Extract the (x, y) coordinate from the center of the cell holding the provided text.  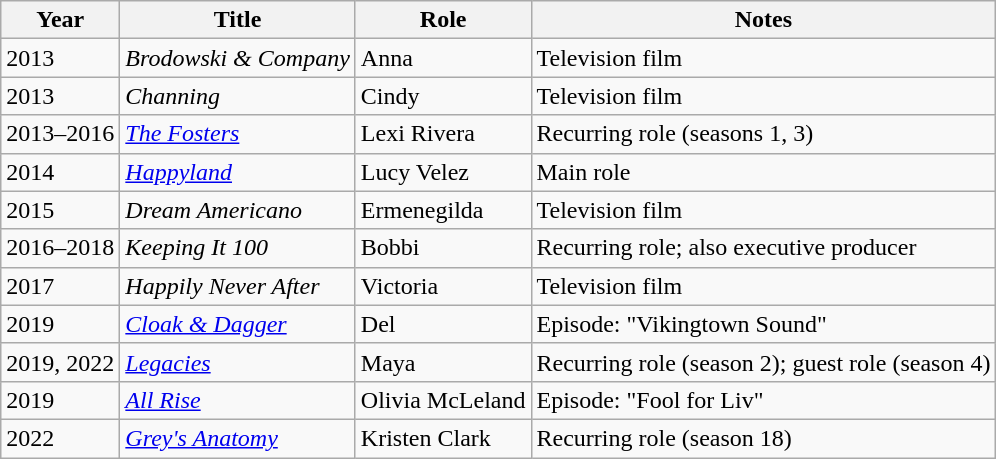
2017 (60, 286)
2014 (60, 172)
The Fosters (238, 134)
Grey's Anatomy (238, 438)
Anna (443, 58)
Bobbi (443, 248)
Ermenegilda (443, 210)
2013–2016 (60, 134)
Victoria (443, 286)
Main role (764, 172)
Title (238, 20)
Channing (238, 96)
Recurring role (seasons 1, 3) (764, 134)
Lucy Velez (443, 172)
Recurring role (season 2); guest role (season 4) (764, 362)
Keeping It 100 (238, 248)
Recurring role (season 18) (764, 438)
Episode: "Vikingtown Sound" (764, 324)
All Rise (238, 400)
Happily Never After (238, 286)
Dream Americano (238, 210)
Cloak & Dagger (238, 324)
Episode: "Fool for Liv" (764, 400)
2015 (60, 210)
2016–2018 (60, 248)
Notes (764, 20)
Maya (443, 362)
Del (443, 324)
2022 (60, 438)
Recurring role; also executive producer (764, 248)
Role (443, 20)
Happyland (238, 172)
Kristen Clark (443, 438)
Lexi Rivera (443, 134)
Brodowski & Company (238, 58)
Cindy (443, 96)
Year (60, 20)
2019, 2022 (60, 362)
Legacies (238, 362)
Olivia McLeland (443, 400)
